Provide the (x, y) coordinate of the cell's center where the given text is located.  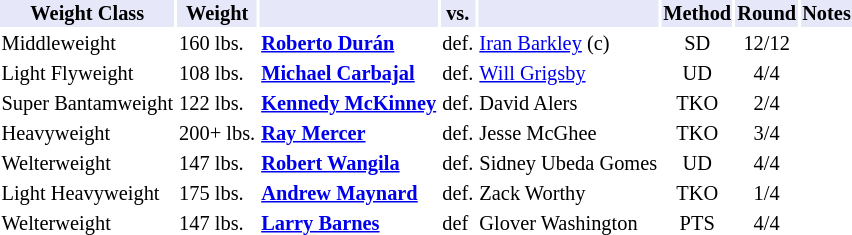
Light Heavyweight (88, 194)
Welterweight (88, 164)
Kennedy McKinney (349, 104)
200+ lbs. (218, 134)
Light Flyweight (88, 74)
Super Bantamweight (88, 104)
122 lbs. (218, 104)
Robert Wangila (349, 164)
1/4 (767, 194)
Roberto Durán (349, 44)
Ray Mercer (349, 134)
147 lbs. (218, 164)
SD (698, 44)
Middleweight (88, 44)
Weight (218, 14)
vs. (458, 14)
David Alers (568, 104)
Zack Worthy (568, 194)
2/4 (767, 104)
Michael Carbajal (349, 74)
Will Grigsby (568, 74)
175 lbs. (218, 194)
12/12 (767, 44)
Jesse McGhee (568, 134)
Sidney Ubeda Gomes (568, 164)
Andrew Maynard (349, 194)
Iran Barkley (c) (568, 44)
Round (767, 14)
Weight Class (88, 14)
Method (698, 14)
108 lbs. (218, 74)
160 lbs. (218, 44)
Heavyweight (88, 134)
3/4 (767, 134)
